Pinpoint the cell where the given text exists, returning its (X, Y) midpoint coordinate. 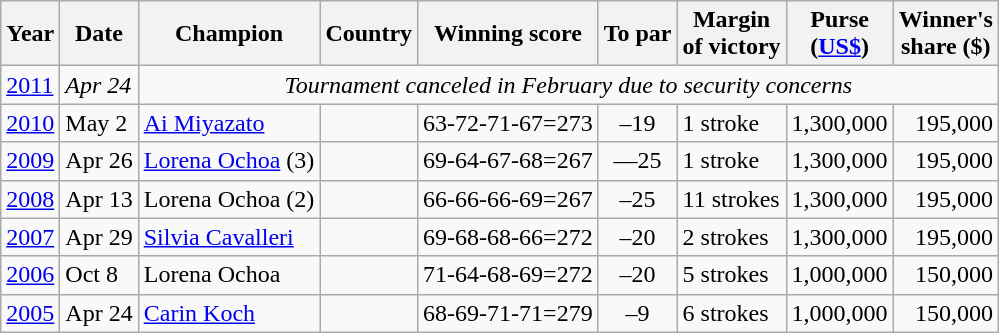
68-69-71-71=279 (508, 313)
Oct 8 (99, 275)
11 strokes (732, 199)
2 strokes (732, 237)
69-68-68-66=272 (508, 237)
2009 (30, 161)
Purse(US$) (840, 34)
Apr 29 (99, 237)
Carin Koch (229, 313)
–25 (638, 199)
––25 (638, 161)
Apr 13 (99, 199)
69-64-67-68=267 (508, 161)
2008 (30, 199)
63-72-71-67=273 (508, 123)
–19 (638, 123)
Ai Miyazato (229, 123)
2010 (30, 123)
66-66-66-69=267 (508, 199)
Lorena Ochoa (3) (229, 161)
71-64-68-69=272 (508, 275)
5 strokes (732, 275)
Champion (229, 34)
Winning score (508, 34)
–9 (638, 313)
Year (30, 34)
Tournament canceled in February due to security concerns (568, 85)
2007 (30, 237)
2006 (30, 275)
6 strokes (732, 313)
Marginof victory (732, 34)
2011 (30, 85)
May 2 (99, 123)
Date (99, 34)
Lorena Ochoa (229, 275)
Winner'sshare ($) (946, 34)
Apr 26 (99, 161)
2005 (30, 313)
Country (369, 34)
Silvia Cavalleri (229, 237)
To par (638, 34)
Lorena Ochoa (2) (229, 199)
